Capture the cell that displays the provided text and extract its (X, Y) central coordinate. 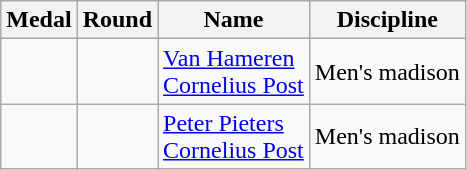
Discipline (387, 20)
Peter PietersCornelius Post (234, 136)
Round (117, 20)
Van HamerenCornelius Post (234, 72)
Name (234, 20)
Medal (39, 20)
